Output the (x, y) coordinate of the center of the cell containing the given text.  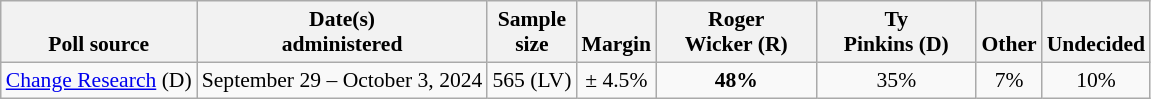
Change Research (D) (99, 80)
September 29 – October 3, 2024 (342, 80)
± 4.5% (616, 80)
35% (896, 80)
10% (1096, 80)
RogerWicker (R) (736, 32)
TyPinkins (D) (896, 32)
565 (LV) (532, 80)
Poll source (99, 32)
Other (1008, 32)
48% (736, 80)
7% (1008, 80)
Undecided (1096, 32)
Date(s)administered (342, 32)
Samplesize (532, 32)
Margin (616, 32)
